Provide the [X, Y] coordinate of the cell's center where the given text is located.  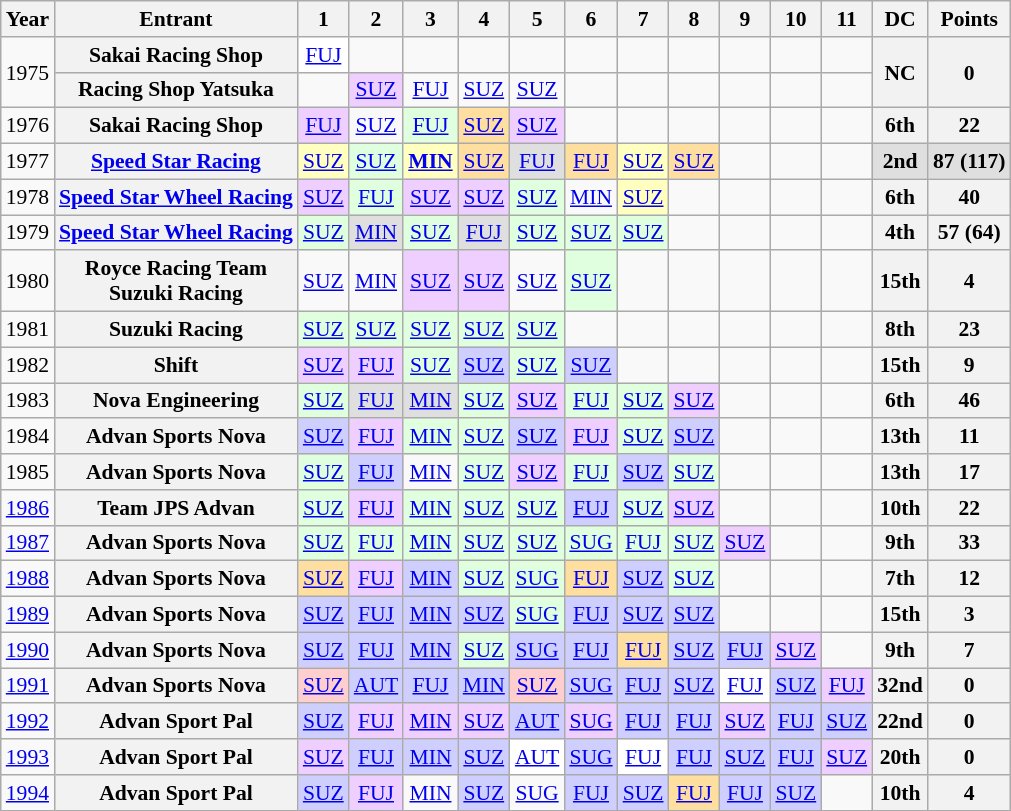
DC [900, 19]
1986 [28, 508]
1991 [28, 686]
1983 [28, 401]
1975 [28, 72]
Shift [176, 365]
Team JPS Advan [176, 508]
7th [900, 579]
10 [796, 19]
5 [537, 19]
2 [376, 19]
1977 [28, 162]
Entrant [176, 19]
40 [970, 197]
Racing Shop Yatsuka [176, 90]
Suzuki Racing [176, 330]
1985 [28, 472]
1990 [28, 650]
1976 [28, 126]
1988 [28, 579]
1 [324, 19]
1994 [28, 793]
Royce Racing TeamSuzuki Racing [176, 282]
1978 [28, 197]
57 (64) [970, 233]
1984 [28, 437]
12 [970, 579]
32nd [900, 686]
Speed Star Racing [176, 162]
1980 [28, 282]
2nd [900, 162]
4th [900, 233]
46 [970, 401]
1993 [28, 757]
1992 [28, 722]
8th [900, 330]
8 [694, 19]
17 [970, 472]
1982 [28, 365]
Year [28, 19]
Nova Engineering [176, 401]
23 [970, 330]
1989 [28, 615]
1981 [28, 330]
1979 [28, 233]
Points [970, 19]
6 [590, 19]
1987 [28, 543]
33 [970, 543]
20th [900, 757]
NC [900, 72]
22nd [900, 722]
87 (117) [970, 162]
